Return (x, y) of the center of cell containing provided text 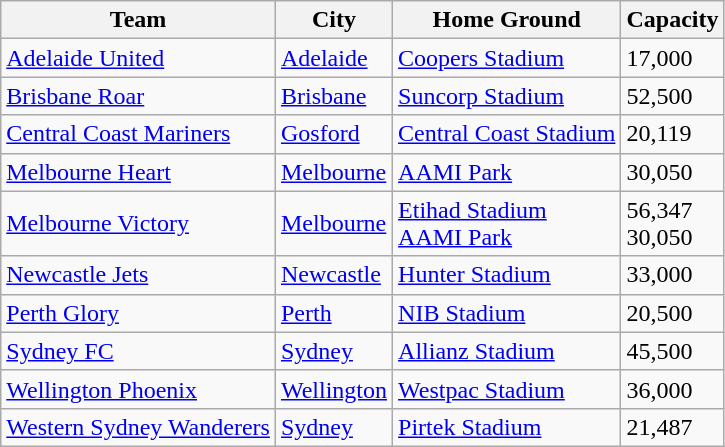
Coopers Stadium (507, 58)
NIB Stadium (507, 313)
Newcastle (334, 275)
Perth (334, 313)
Hunter Stadium (507, 275)
52,500 (672, 96)
36,000 (672, 389)
Suncorp Stadium (507, 96)
30,050 (672, 172)
45,500 (672, 351)
Central Coast Mariners (138, 134)
Brisbane Roar (138, 96)
Team (138, 20)
Wellington Phoenix (138, 389)
33,000 (672, 275)
Etihad StadiumAAMI Park (507, 224)
City (334, 20)
Sydney FC (138, 351)
Westpac Stadium (507, 389)
Melbourne Heart (138, 172)
Adelaide (334, 58)
20,500 (672, 313)
56,34730,050 (672, 224)
Gosford (334, 134)
Western Sydney Wanderers (138, 427)
Capacity (672, 20)
AAMI Park (507, 172)
Home Ground (507, 20)
21,487 (672, 427)
Allianz Stadium (507, 351)
Wellington (334, 389)
Central Coast Stadium (507, 134)
Perth Glory (138, 313)
20,119 (672, 134)
Brisbane (334, 96)
Newcastle Jets (138, 275)
17,000 (672, 58)
Adelaide United (138, 58)
Melbourne Victory (138, 224)
Pirtek Stadium (507, 427)
